Scan for the cell matching the given text and deliver its (X, Y) coordinate at center. 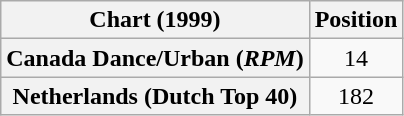
Position (356, 20)
182 (356, 96)
14 (356, 58)
Chart (1999) (155, 20)
Netherlands (Dutch Top 40) (155, 96)
Canada Dance/Urban (RPM) (155, 58)
